Identify which cell holds the provided text, then report its (X, Y) central coordinate. 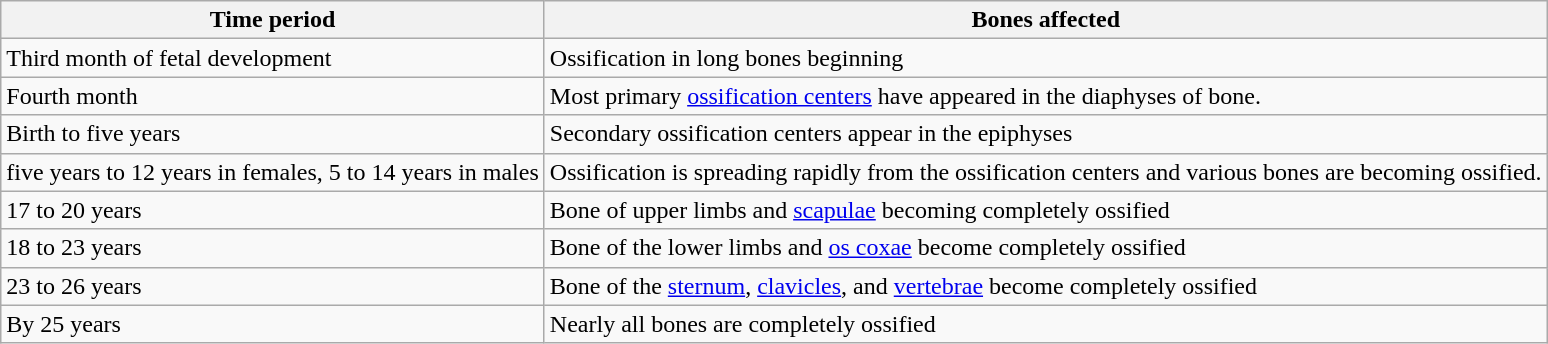
Bone of the lower limbs and os coxae become completely ossified (1046, 248)
Ossification in long bones beginning (1046, 58)
Bones affected (1046, 20)
Most primary ossification centers have appeared in the diaphyses of bone. (1046, 96)
Time period (273, 20)
Birth to five years (273, 134)
Bone of the sternum, clavicles, and vertebrae become completely ossified (1046, 286)
five years to 12 years in females, 5 to 14 years in males (273, 172)
23 to 26 years (273, 286)
Third month of fetal development (273, 58)
Ossification is spreading rapidly from the ossification centers and various bones are becoming ossified. (1046, 172)
Fourth month (273, 96)
18 to 23 years (273, 248)
17 to 20 years (273, 210)
Secondary ossification centers appear in the epiphyses (1046, 134)
Nearly all bones are completely ossified (1046, 324)
By 25 years (273, 324)
Bone of upper limbs and scapulae becoming completely ossified (1046, 210)
